Pinpoint the cell where the given text exists, returning its [X, Y] midpoint coordinate. 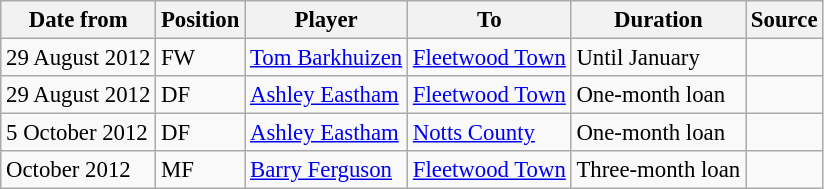
Position [200, 20]
Tom Barkhuizen [326, 58]
October 2012 [78, 170]
Player [326, 20]
FW [200, 58]
Source [784, 20]
To [489, 20]
Date from [78, 20]
Duration [658, 20]
Barry Ferguson [326, 170]
5 October 2012 [78, 133]
Three-month loan [658, 170]
MF [200, 170]
Until January [658, 58]
Notts County [489, 133]
